Detect which cell encompasses the target text, then output its (X, Y) center coordinate. 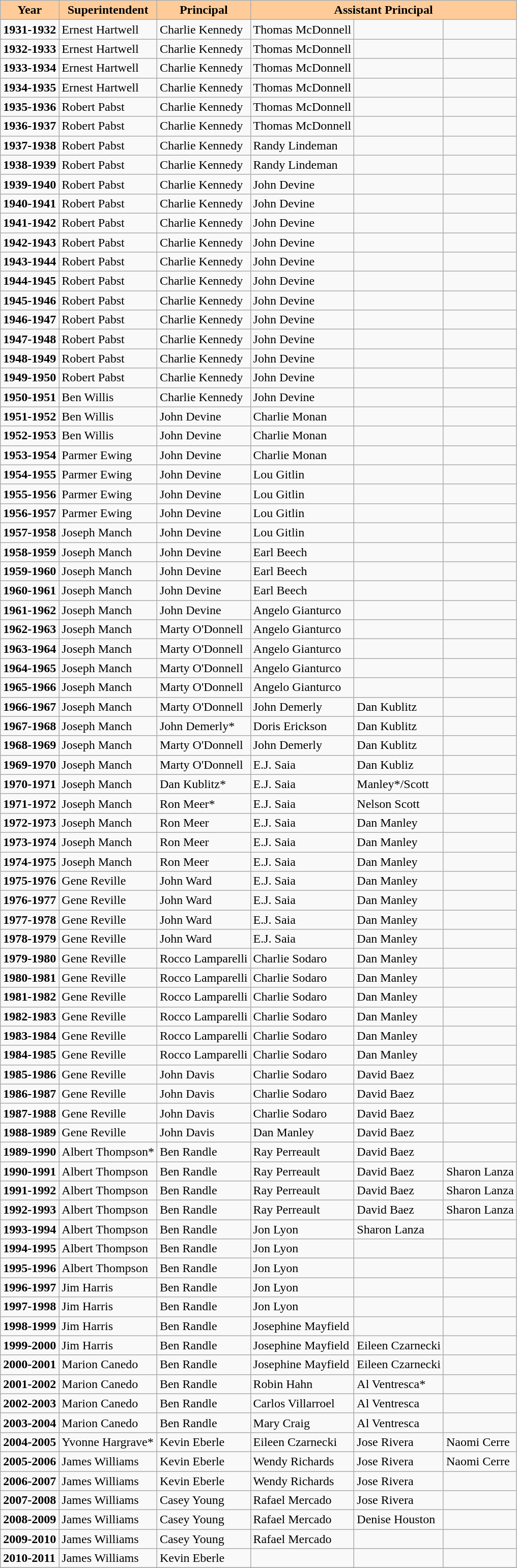
2006-2007 (30, 1481)
1979-1980 (30, 958)
1978-1979 (30, 939)
1993-1994 (30, 1229)
1972-1973 (30, 823)
Superintendent (108, 10)
1957-1958 (30, 532)
2000-2001 (30, 1365)
1968-1969 (30, 745)
2007-2008 (30, 1500)
Assistant Principal (384, 10)
1960-1961 (30, 591)
Doris Erickson (302, 726)
1995-1996 (30, 1268)
Yvonne Hargrave* (108, 1442)
1985-1986 (30, 1074)
2005-2006 (30, 1461)
1956-1957 (30, 513)
1990-1991 (30, 1171)
1976-1977 (30, 900)
1950-1951 (30, 397)
1962-1963 (30, 629)
1991-1992 (30, 1191)
1947-1948 (30, 339)
1958-1959 (30, 552)
1948-1949 (30, 358)
1955-1956 (30, 494)
1964-1965 (30, 668)
Carlos Villarroel (302, 1403)
1934-1935 (30, 87)
1963-1964 (30, 649)
Dan Kublitz* (204, 784)
1965-1966 (30, 687)
1945-1946 (30, 300)
1953-1954 (30, 455)
1998-1999 (30, 1326)
1933-1934 (30, 68)
1987-1988 (30, 1113)
1939-1940 (30, 184)
1969-1970 (30, 765)
1984-1985 (30, 1055)
1961-1962 (30, 610)
1935-1936 (30, 107)
1938-1939 (30, 165)
1937-1938 (30, 145)
Nelson Scott (399, 803)
2010-2011 (30, 1558)
1989-1990 (30, 1152)
1977-1978 (30, 920)
1980-1981 (30, 978)
Year (30, 10)
2009-2010 (30, 1539)
Denise Houston (399, 1520)
Principal (204, 10)
1936-1937 (30, 126)
1997-1998 (30, 1307)
1942-1943 (30, 243)
1983-1984 (30, 1036)
1975-1976 (30, 881)
1944-1945 (30, 281)
1941-1942 (30, 223)
2001-2002 (30, 1384)
2004-2005 (30, 1442)
1981-1982 (30, 997)
1952-1953 (30, 436)
1973-1974 (30, 842)
1932-1933 (30, 49)
1966-1967 (30, 707)
John Demerly* (204, 726)
Ron Meer* (204, 803)
2002-2003 (30, 1403)
Robin Hahn (302, 1384)
Manley*/Scott (399, 784)
1949-1950 (30, 378)
1971-1972 (30, 803)
1970-1971 (30, 784)
1992-1993 (30, 1210)
1943-1944 (30, 262)
1940-1941 (30, 203)
1951-1952 (30, 416)
1999-2000 (30, 1345)
1931-1932 (30, 29)
2008-2009 (30, 1520)
1996-1997 (30, 1287)
1994-1995 (30, 1249)
1946-1947 (30, 320)
1974-1975 (30, 862)
Mary Craig (302, 1423)
1959-1960 (30, 571)
Dan Kubliz (399, 765)
1986-1987 (30, 1094)
2003-2004 (30, 1423)
1967-1968 (30, 726)
1954-1955 (30, 474)
Al Ventresca* (399, 1384)
Albert Thompson* (108, 1152)
1982-1983 (30, 1016)
1988-1989 (30, 1132)
